Detect which cell encompasses the target text, then output its (X, Y) center coordinate. 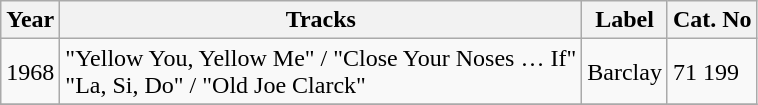
"Yellow You, Yellow Me" / "Close Your Noses … If""La, Si, Do" / "Old Joe Clarck" (321, 72)
Cat. No (712, 20)
71 199 (712, 72)
Barclay (625, 72)
Label (625, 20)
Tracks (321, 20)
Year (30, 20)
1968 (30, 72)
